Search for the cell housing the specified text and yield its (X, Y) center coordinate. 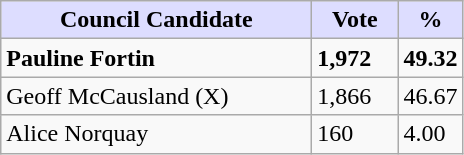
% (430, 20)
4.00 (430, 134)
49.32 (430, 58)
Council Candidate (156, 20)
1,866 (355, 96)
Geoff McCausland (X) (156, 96)
46.67 (430, 96)
1,972 (355, 58)
Vote (355, 20)
Alice Norquay (156, 134)
Pauline Fortin (156, 58)
160 (355, 134)
